Find where the given text appears and provide that cell's center as (x, y) coordinate. 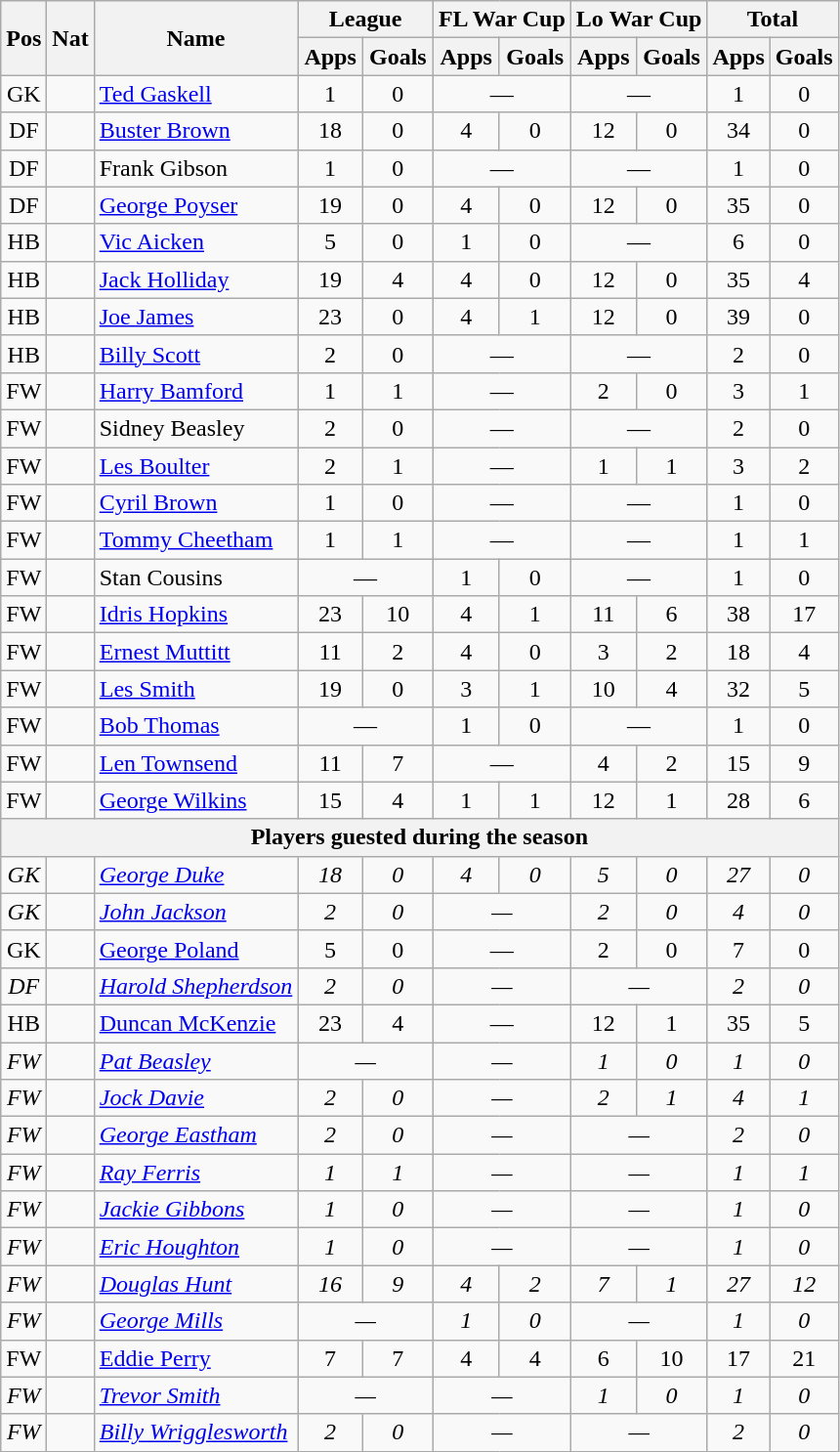
Name (195, 38)
Stan Cousins (195, 577)
38 (738, 615)
39 (738, 317)
John Jackson (195, 912)
FL War Cup (502, 20)
Harry Bamford (195, 391)
Eric Houghton (195, 1247)
Pat Beasley (195, 1060)
34 (738, 131)
Joe James (195, 317)
Frank Gibson (195, 168)
George Mills (195, 1321)
Tommy Cheetham (195, 540)
Billy Scott (195, 354)
Cyril Brown (195, 503)
Sidney Beasley (195, 428)
Ray Ferris (195, 1173)
Jackie Gibbons (195, 1210)
George Wilkins (195, 800)
Trevor Smith (195, 1395)
Bob Thomas (195, 726)
Ernest Muttitt (195, 652)
Players guested during the season (420, 837)
George Eastham (195, 1135)
Duncan McKenzie (195, 1023)
28 (738, 800)
Len Townsend (195, 763)
Pos (23, 38)
Buster Brown (195, 131)
Total (773, 20)
Les Smith (195, 689)
George Duke (195, 875)
Billy Wrigglesworth (195, 1432)
Nat (70, 38)
George Poyser (195, 205)
Douglas Hunt (195, 1284)
Ted Gaskell (195, 94)
21 (804, 1358)
16 (330, 1284)
Jack Holliday (195, 279)
League (365, 20)
George Poland (195, 949)
Les Boulter (195, 466)
Lo War Cup (639, 20)
Vic Aicken (195, 242)
Harold Shepherdson (195, 986)
Eddie Perry (195, 1358)
Idris Hopkins (195, 615)
Jock Davie (195, 1098)
32 (738, 689)
